Locate the cell with the specified text and output its (X, Y) center coordinate. 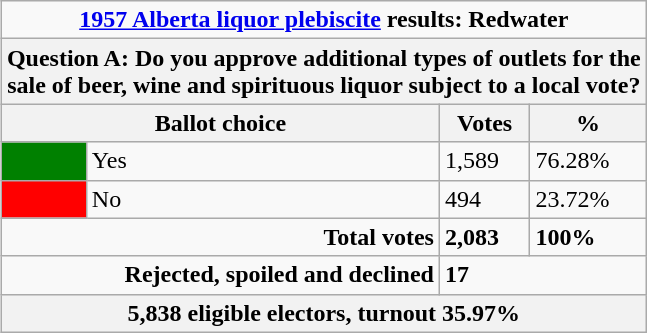
17 (542, 275)
No (262, 199)
2,083 (484, 237)
1957 Alberta liquor plebiscite results: Redwater (324, 20)
76.28% (588, 161)
100% (588, 237)
Ballot choice (220, 123)
1,589 (484, 161)
5,838 eligible electors, turnout 35.97% (324, 313)
% (588, 123)
Yes (262, 161)
Total votes (220, 237)
494 (484, 199)
Question A: Do you approve additional types of outlets for the sale of beer, wine and spirituous liquor subject to a local vote? (324, 72)
Votes (484, 123)
23.72% (588, 199)
Rejected, spoiled and declined (220, 275)
